Provide the [x, y] coordinate of the cell's center where the given text is located.  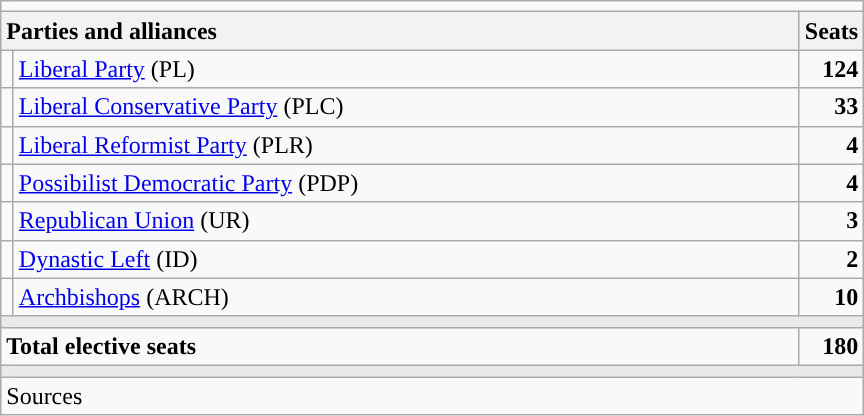
Liberal Party (PL) [406, 69]
Parties and alliances [400, 31]
Archbishops (ARCH) [406, 297]
Liberal Reformist Party (PLR) [406, 145]
Possibilist Democratic Party (PDP) [406, 183]
Seats [831, 31]
Total elective seats [400, 346]
3 [831, 221]
Sources [432, 395]
Republican Union (UR) [406, 221]
10 [831, 297]
180 [831, 346]
33 [831, 107]
124 [831, 69]
2 [831, 259]
Dynastic Left (ID) [406, 259]
Liberal Conservative Party (PLC) [406, 107]
